Provide the (X, Y) coordinate of the cell's center where the given text is located.  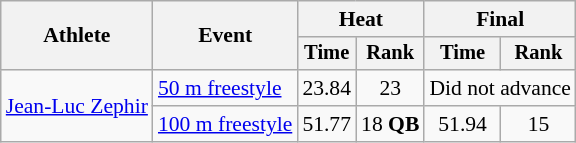
51.77 (326, 124)
51.94 (462, 124)
23.84 (326, 88)
23 (390, 88)
Final (500, 19)
100 m freestyle (225, 124)
50 m freestyle (225, 88)
Event (225, 36)
15 (538, 124)
Jean-Luc Zephir (77, 106)
Did not advance (500, 88)
18 QB (390, 124)
Heat (360, 19)
Athlete (77, 36)
